Extract the (x, y) coordinate from the center of the cell holding the provided text.  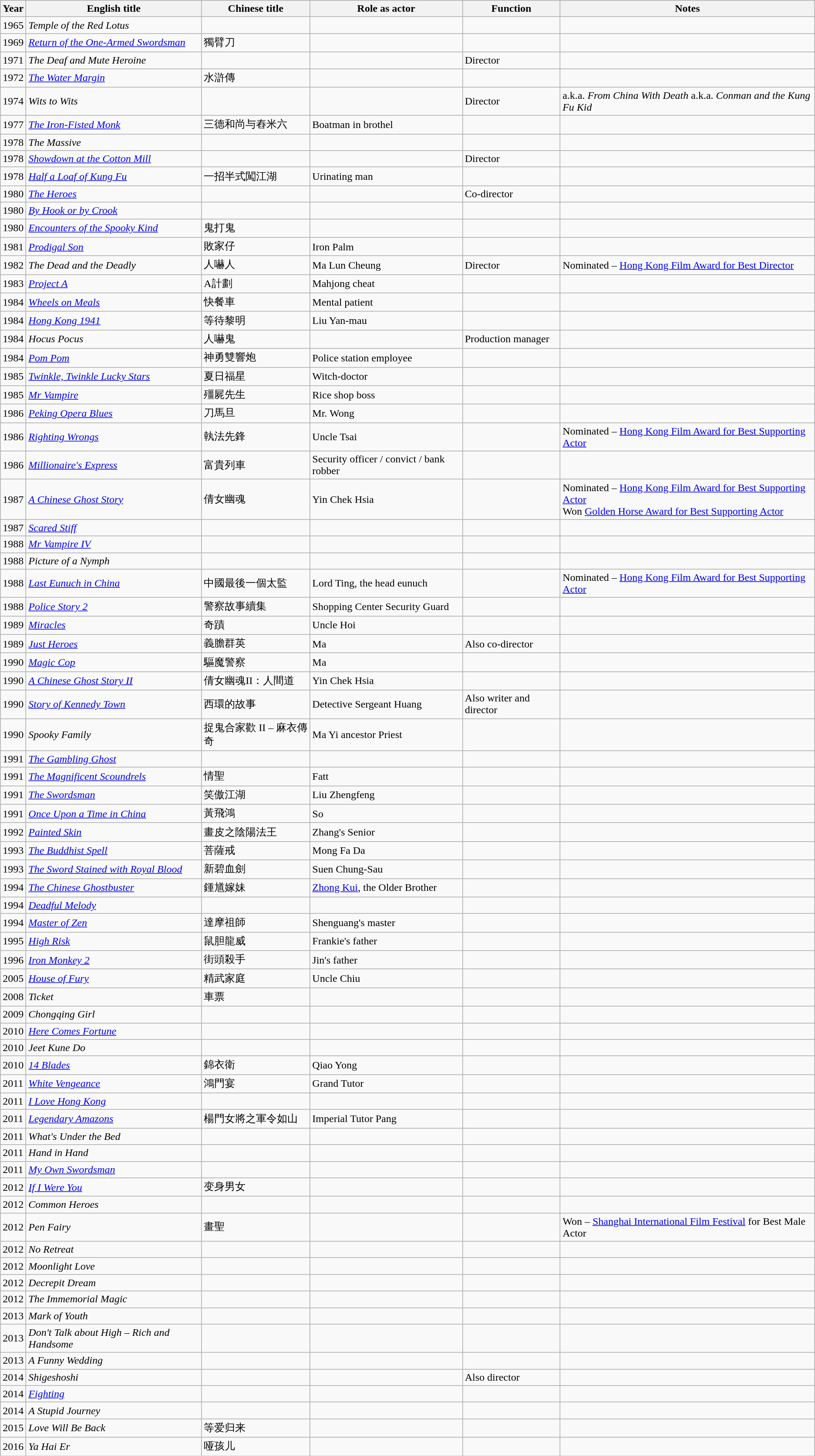
Once Upon a Time in China (114, 813)
Love Will Be Back (114, 1428)
What's Under the Bed (114, 1136)
Shopping Center Security Guard (386, 607)
Also writer and director (511, 704)
Rice shop boss (386, 395)
a.k.a. From China With Death a.k.a. Conman and the Kung Fu Kid (688, 101)
菩薩戒 (256, 851)
Also director (511, 1377)
A Stupid Journey (114, 1410)
Function (511, 9)
Encounters of the Spooky Kind (114, 228)
獨臂刀 (256, 43)
驅魔警察 (256, 663)
White Vengeance (114, 1084)
Iron Palm (386, 246)
1972 (13, 78)
Miracles (114, 625)
The Water Margin (114, 78)
Mong Fa Da (386, 851)
西環的故事 (256, 704)
Detective Sergeant Huang (386, 704)
神勇雙響炮 (256, 358)
Ma Lun Cheung (386, 266)
Role as actor (386, 9)
Police station employee (386, 358)
Grand Tutor (386, 1084)
2005 (13, 979)
Last Eunuch in China (114, 583)
House of Fury (114, 979)
Moonlight Love (114, 1266)
Uncle Hoi (386, 625)
Chongqing Girl (114, 1014)
精武家庭 (256, 979)
敗家仔 (256, 246)
2008 (13, 997)
Don't Talk about High – Rich and Handsome (114, 1338)
Jin's father (386, 960)
Temple of the Red Lotus (114, 25)
Won – Shanghai International Film Festival for Best Male Actor (688, 1227)
Picture of a Nymph (114, 561)
等爱归来 (256, 1428)
1977 (13, 125)
2009 (13, 1014)
A Chinese Ghost Story II (114, 681)
Year (13, 9)
夏日福星 (256, 376)
達摩祖師 (256, 923)
Fatt (386, 777)
A Chinese Ghost Story (114, 499)
2016 (13, 1446)
The Buddhist Spell (114, 851)
Twinkle, Twinkle Lucky Stars (114, 376)
黃飛鴻 (256, 813)
Liu Yan-mau (386, 320)
Wits to Wits (114, 101)
Witch-doctor (386, 376)
Mr. Wong (386, 414)
Co-director (511, 194)
捉鬼合家歡 II – 麻衣傳奇 (256, 735)
Showdown at the Cotton Mill (114, 159)
新碧血劍 (256, 869)
1969 (13, 43)
Hand in Hand (114, 1153)
The Immemorial Magic (114, 1299)
Police Story 2 (114, 607)
Pom Pom (114, 358)
变身男女 (256, 1187)
畫聖 (256, 1227)
情聖 (256, 777)
Pen Fairy (114, 1227)
Spooky Family (114, 735)
The Massive (114, 142)
1996 (13, 960)
Qiao Yong (386, 1065)
Security officer / convict / bank robber (386, 465)
Story of Kennedy Town (114, 704)
The Iron-Fisted Monk (114, 125)
A Funny Wedding (114, 1361)
Also co-director (511, 644)
2015 (13, 1428)
The Magnificent Scoundrels (114, 777)
The Deaf and Mute Heroine (114, 60)
Urinating man (386, 177)
The Swordsman (114, 795)
Mark of Youth (114, 1316)
Chinese title (256, 9)
14 Blades (114, 1065)
Millionaire's Express (114, 465)
Magic Cop (114, 663)
The Heroes (114, 194)
街頭殺手 (256, 960)
人嚇人 (256, 266)
Legendary Amazons (114, 1119)
Ya Hai Er (114, 1446)
Half a Loaf of Kung Fu (114, 177)
A計劃 (256, 284)
Mr Vampire (114, 395)
Zhong Kui, the Older Brother (386, 888)
Boatman in brothel (386, 125)
Shigeshoshi (114, 1377)
Nominated – Hong Kong Film Award for Best Director (688, 266)
人嚇鬼 (256, 340)
Painted Skin (114, 832)
鍾馗嫁妹 (256, 888)
English title (114, 9)
奇蹟 (256, 625)
刀馬旦 (256, 414)
Decrepit Dream (114, 1283)
三德和尚与舂米六 (256, 125)
Mahjong cheat (386, 284)
富貴列車 (256, 465)
哑孩儿 (256, 1446)
一招半式闖江湖 (256, 177)
Common Heroes (114, 1205)
The Chinese Ghostbuster (114, 888)
Shenguang's master (386, 923)
鼠胆龍威 (256, 941)
Uncle Tsai (386, 437)
倩女幽魂 (256, 499)
I Love Hong Kong (114, 1101)
笑傲江湖 (256, 795)
The Gambling Ghost (114, 759)
Uncle Chiu (386, 979)
Jeet Kune Do (114, 1048)
Zhang's Senior (386, 832)
畫皮之陰陽法王 (256, 832)
Just Heroes (114, 644)
Scared Stiff (114, 528)
Mr Vampire IV (114, 544)
水滸傳 (256, 78)
Here Comes Fortune (114, 1031)
Master of Zen (114, 923)
No Retreat (114, 1250)
Iron Monkey 2 (114, 960)
鴻門宴 (256, 1084)
Ticket (114, 997)
Nominated – Hong Kong Film Award for Best Supporting Actor Won Golden Horse Award for Best Supporting Actor (688, 499)
1965 (13, 25)
Production manager (511, 340)
Ma Yi ancestor Priest (386, 735)
Liu Zhengfeng (386, 795)
High Risk (114, 941)
1981 (13, 246)
The Dead and the Deadly (114, 266)
殭屍先生 (256, 395)
Return of the One-Armed Swordsman (114, 43)
1982 (13, 266)
Hocus Pocus (114, 340)
Notes (688, 9)
By Hook or by Crook (114, 210)
Lord Ting, the head eunuch (386, 583)
等待黎明 (256, 320)
警察故事續集 (256, 607)
1974 (13, 101)
Imperial Tutor Pang (386, 1119)
倩女幽魂II：人間道 (256, 681)
The Sword Stained with Royal Blood (114, 869)
楊門女將之軍令如山 (256, 1119)
My Own Swordsman (114, 1170)
錦衣衛 (256, 1065)
1983 (13, 284)
車票 (256, 997)
Righting Wrongs (114, 437)
Peking Opera Blues (114, 414)
Wheels on Meals (114, 302)
中國最後一個太監 (256, 583)
Suen Chung-Sau (386, 869)
Hong Kong 1941 (114, 320)
Project A (114, 284)
義膽群英 (256, 644)
Fighting (114, 1394)
1992 (13, 832)
執法先鋒 (256, 437)
1995 (13, 941)
If I Were You (114, 1187)
Prodigal Son (114, 246)
鬼打鬼 (256, 228)
So (386, 813)
快餐車 (256, 302)
Mental patient (386, 302)
Frankie's father (386, 941)
1971 (13, 60)
Deadful Melody (114, 905)
